Capture the cell that displays the provided text and extract its (x, y) central coordinate. 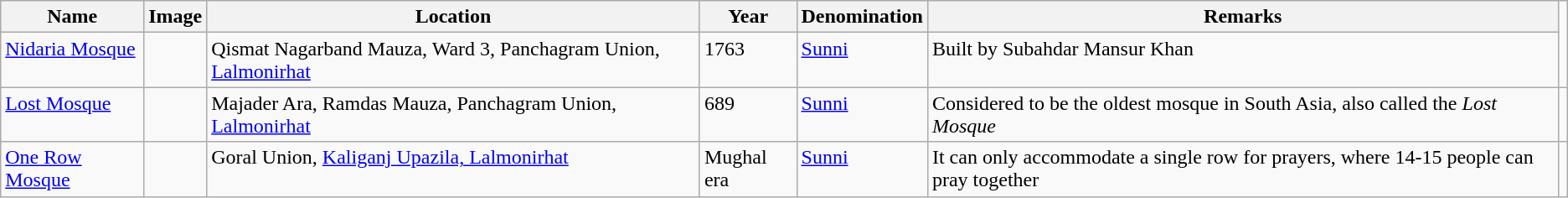
It can only accommodate a single row for prayers, where 14-15 people can pray together (1243, 169)
One Row Mosque (72, 169)
Majader Ara, Ramdas Mauza, Panchagram Union, Lalmonirhat (454, 114)
Nidaria Mosque (72, 60)
Mughal era (748, 169)
Built by Subahdar Mansur Khan (1243, 60)
Image (176, 17)
Location (454, 17)
Remarks (1243, 17)
689 (748, 114)
1763 (748, 60)
Denomination (862, 17)
Year (748, 17)
Lost Mosque (72, 114)
Name (72, 17)
Qismat Nagarband Mauza, Ward 3, Panchagram Union, Lalmonirhat (454, 60)
Goral Union, Kaliganj Upazila, Lalmonirhat (454, 169)
Considered to be the oldest mosque in South Asia, also called the Lost Mosque (1243, 114)
